Return (x, y) of the center of cell containing provided text 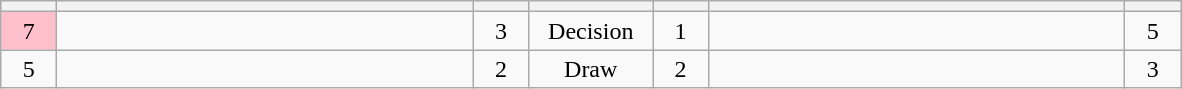
7 (29, 31)
Decision (591, 31)
1 (680, 31)
Draw (591, 69)
